From the cell containing the given text, extract its center point as [X, Y] coordinate. 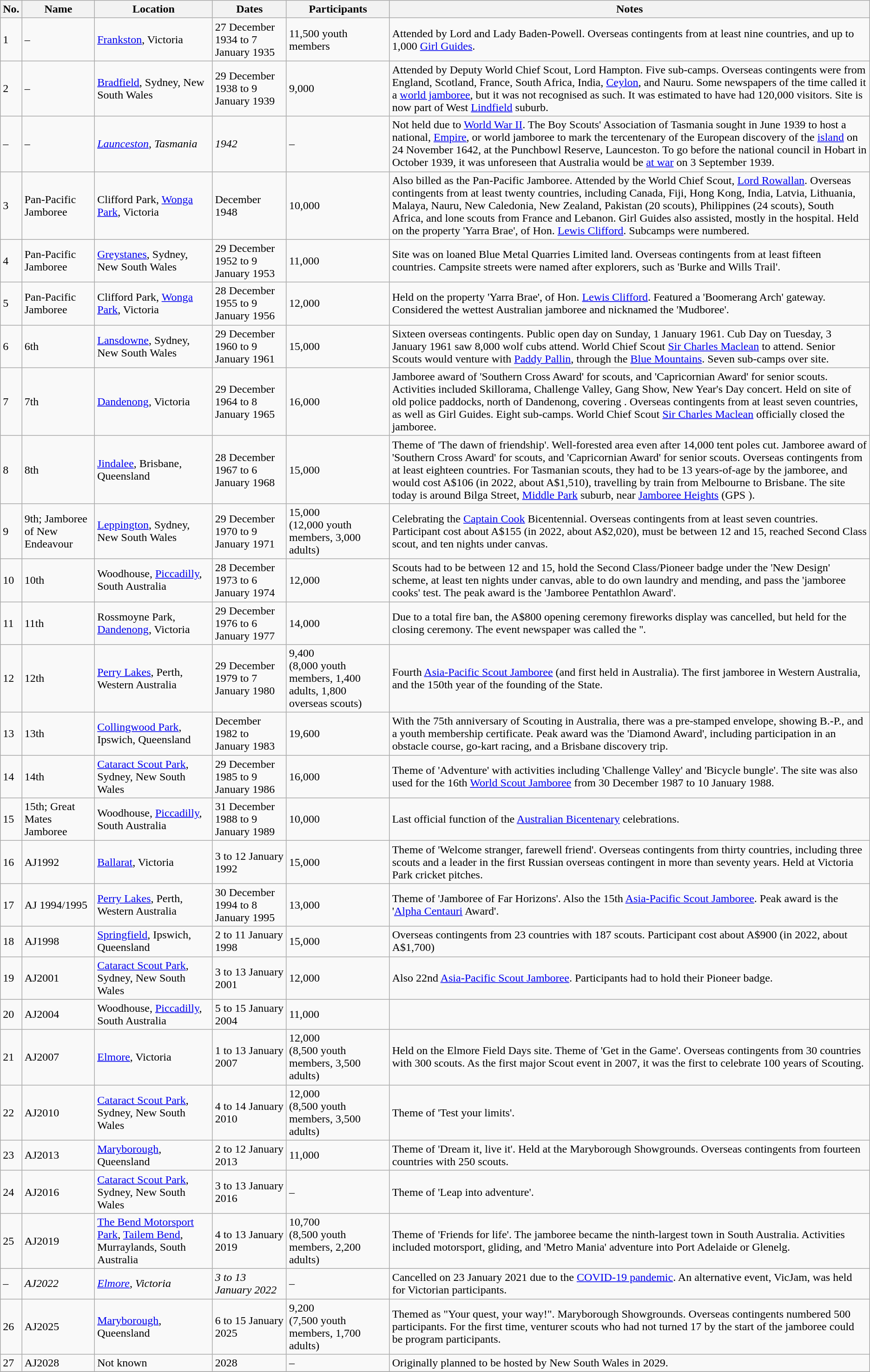
10th [59, 580]
29 December 1960 to 9 January 1961 [249, 346]
27 [11, 1363]
28 December 1955 to 9 January 1956 [249, 303]
Attended by Lord and Lady Baden-Powell. Overseas contingents from at least nine countries, and up to 1,000 Girl Guides. [629, 40]
28 December 1973 to 6 January 1974 [249, 580]
2 to 11 January 1998 [249, 942]
AJ1998 [59, 942]
Greystanes, Sydney, New South Wales [153, 261]
AJ1992 [59, 862]
4 to 13 January 2019 [249, 1241]
7th [59, 402]
3 to 13 January 2001 [249, 978]
12th [59, 679]
29 December 1985 to 9 January 1986 [249, 777]
19,600 [338, 734]
Overseas contingents from 23 countries with 187 scouts. Participant cost about A$900 (in 2022, about A$1,700) [629, 942]
29 December 1964 to 8 January 1965 [249, 402]
8th [59, 469]
Theme of 'Leap into adventure'. [629, 1192]
Notes [629, 9]
Rossmoyne Park, Dandenong, Victoria [153, 623]
9,200(7,500 youth members, 1,700 adults) [338, 1326]
AJ2028 [59, 1363]
December 1982 to January 1983 [249, 734]
3 to 13 January 2022 [249, 1284]
18 [11, 942]
Bradfield, Sydney, New South Wales [153, 88]
3 [11, 205]
AJ2022 [59, 1284]
Last official function of the Australian Bicentenary celebrations. [629, 819]
AJ2025 [59, 1326]
24 [11, 1192]
10,700(8,500 youth members, 2,200 adults) [338, 1241]
9 [11, 531]
11,500 youth members [338, 40]
29 December 1970 to 9 January 1971 [249, 531]
29 December 1979 to 7 January 1980 [249, 679]
19 [11, 978]
Participants [338, 9]
29 December 1952 to 9 January 1953 [249, 261]
28 December 1967 to 6 January 1968 [249, 469]
15 [11, 819]
Theme of 'Test your limits'. [629, 1113]
6th [59, 346]
4 [11, 261]
14,000 [338, 623]
27 December 1934 to 7 January 1935 [249, 40]
29 December 1976 to 6 January 1977 [249, 623]
AJ 1994/1995 [59, 905]
9th; Jamboree of New Endeavour [59, 531]
Leppington, Sydney, New South Wales [153, 531]
AJ2007 [59, 1057]
Name [59, 9]
AJ2010 [59, 1113]
AJ2001 [59, 978]
7 [11, 402]
Ballarat, Victoria [153, 862]
25 [11, 1241]
Springfield, Ipswich, Queensland [153, 942]
AJ2004 [59, 1014]
2 to 12 January 2013 [249, 1155]
31 December 1988 to 9 January 1989 [249, 819]
9,000 [338, 88]
15th; Great Mates Jamboree [59, 819]
Dandenong, Victoria [153, 402]
14 [11, 777]
Also 22nd Asia-Pacific Scout Jamboree. Participants had to hold their Pioneer badge. [629, 978]
12 [11, 679]
13th [59, 734]
Not known [153, 1363]
6 [11, 346]
2028 [249, 1363]
Jindalee, Brisbane, Queensland [153, 469]
Dates [249, 9]
15,000(12,000 youth members, 3,000 adults) [338, 531]
29 December 1938 to 9 January 1939 [249, 88]
5 [11, 303]
Launceston, Tasmania [153, 144]
Lansdowne, Sydney, New South Wales [153, 346]
Originally planned to be hosted by New South Wales in 2029. [629, 1363]
14th [59, 777]
The Bend Motorsport Park, Tailem Bend, Murraylands, South Australia [153, 1241]
AJ2019 [59, 1241]
Theme of 'Jamboree of Far Horizons'. Also the 15th Asia-Pacific Scout Jamboree. Peak award is the 'Alpha Centauri Award'. [629, 905]
AJ2013 [59, 1155]
1 to 13 January 2007 [249, 1057]
3 to 13 January 2016 [249, 1192]
20 [11, 1014]
Frankston, Victoria [153, 40]
8 [11, 469]
13 [11, 734]
26 [11, 1326]
December 1948 [249, 205]
16 [11, 862]
23 [11, 1155]
2 [11, 88]
30 December 1994 to 8 January 1995 [249, 905]
Location [153, 9]
Theme of 'Dream it, live it'. Held at the Maryborough Showgrounds. Overseas contingents from fourteen countries with 250 scouts. [629, 1155]
9,400(8,000 youth members, 1,400 adults, 1,800 overseas scouts) [338, 679]
1942 [249, 144]
22 [11, 1113]
17 [11, 905]
5 to 15 January 2004 [249, 1014]
10 [11, 580]
Collingwood Park, Ipswich, Queensland [153, 734]
No. [11, 9]
13,000 [338, 905]
4 to 14 January 2010 [249, 1113]
1 [11, 40]
Cancelled on 23 January 2021 due to the COVID-19 pandemic. An alternative event, VicJam, was held for Victorian participants. [629, 1284]
11 [11, 623]
21 [11, 1057]
3 to 12 January 1992 [249, 862]
6 to 15 January 2025 [249, 1326]
11th [59, 623]
AJ2016 [59, 1192]
